Scan for the cell matching the given text and deliver its [X, Y] coordinate at center. 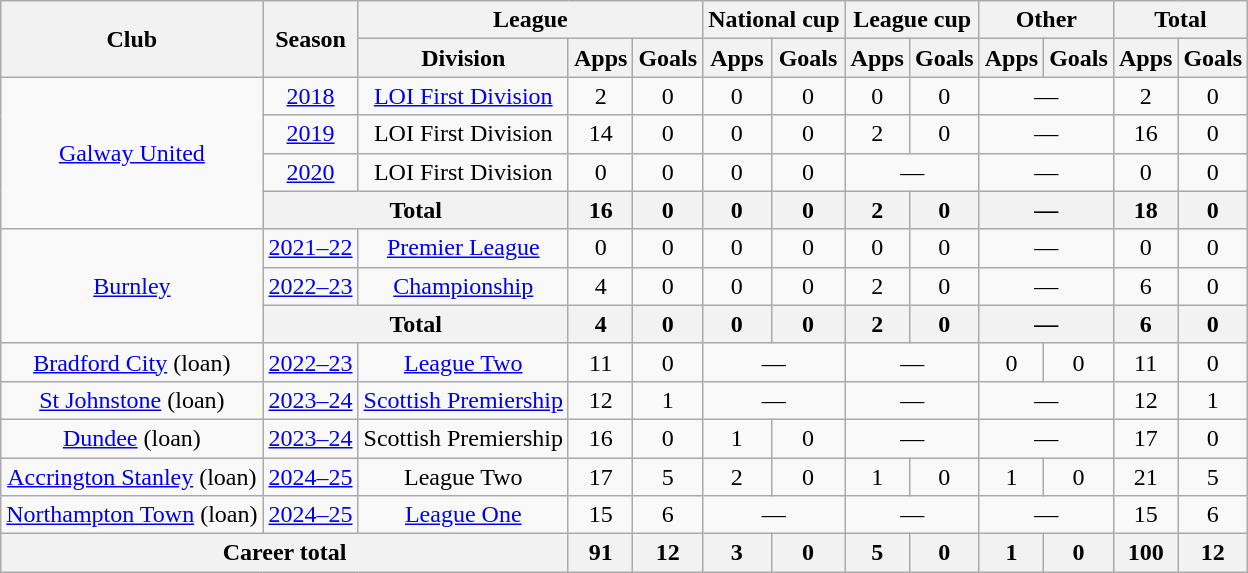
2021–22 [310, 248]
3 [737, 553]
Dundee (loan) [132, 438]
14 [600, 134]
St Johnstone (loan) [132, 400]
Division [463, 58]
Premier League [463, 248]
2019 [310, 134]
Season [310, 39]
League cup [912, 20]
Bradford City (loan) [132, 362]
100 [1145, 553]
Galway United [132, 153]
Northampton Town (loan) [132, 515]
Club [132, 39]
2020 [310, 172]
Other [1046, 20]
Championship [463, 286]
18 [1145, 210]
Career total [285, 553]
League [530, 20]
91 [600, 553]
Burnley [132, 286]
National cup [774, 20]
League One [463, 515]
2018 [310, 96]
Accrington Stanley (loan) [132, 477]
21 [1145, 477]
